Scan for the cell matching the given text and deliver its [x, y] coordinate at center. 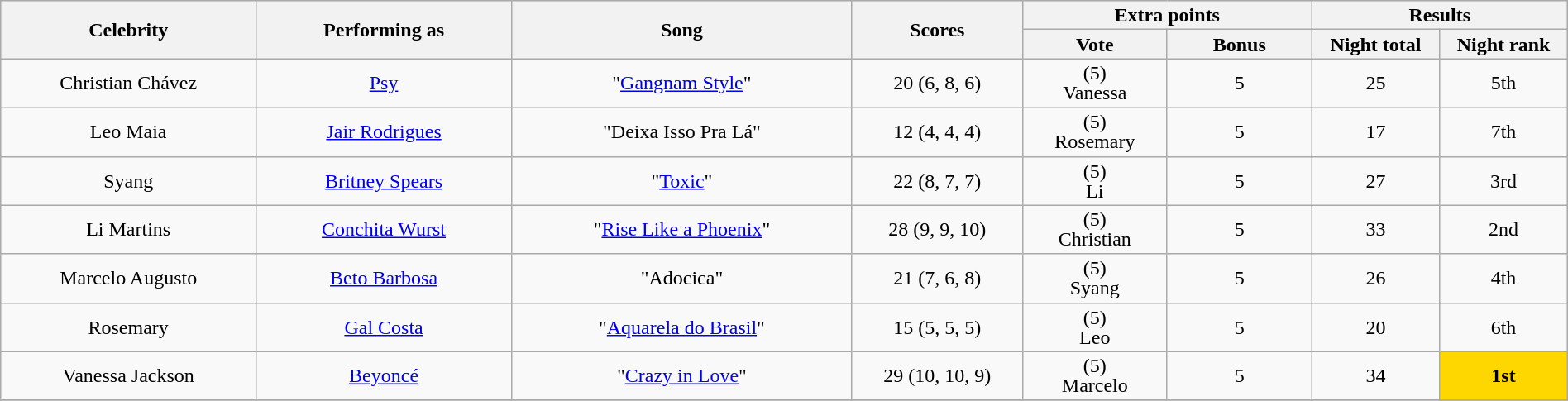
(5)Syang [1095, 278]
Psy [384, 83]
7th [1503, 132]
(5)Christian [1095, 230]
25 [1375, 83]
21 (7, 6, 8) [937, 278]
Song [682, 30]
(5)Li [1095, 180]
(5)Marcelo [1095, 375]
Bonus [1239, 45]
12 (4, 4, 4) [937, 132]
4th [1503, 278]
5th [1503, 83]
28 (9, 9, 10) [937, 230]
Scores [937, 30]
17 [1375, 132]
"Crazy in Love" [682, 375]
22 (8, 7, 7) [937, 180]
Li Martins [129, 230]
20 (6, 8, 6) [937, 83]
26 [1375, 278]
Marcelo Augusto [129, 278]
2nd [1503, 230]
"Aquarela do Brasil" [682, 327]
"Adocica" [682, 278]
"Rise Like a Phoenix" [682, 230]
Vote [1095, 45]
29 (10, 10, 9) [937, 375]
Syang [129, 180]
Leo Maia [129, 132]
Beyoncé [384, 375]
Results [1439, 15]
Celebrity [129, 30]
34 [1375, 375]
15 (5, 5, 5) [937, 327]
3rd [1503, 180]
1st [1503, 375]
Jair Rodrigues [384, 132]
Extra points [1167, 15]
Rosemary [129, 327]
Night rank [1503, 45]
Vanessa Jackson [129, 375]
Conchita Wurst [384, 230]
"Deixa Isso Pra Lá" [682, 132]
33 [1375, 230]
(5)Rosemary [1095, 132]
Christian Chávez [129, 83]
27 [1375, 180]
"Toxic" [682, 180]
Night total [1375, 45]
20 [1375, 327]
(5)Vanessa [1095, 83]
Beto Barbosa [384, 278]
Gal Costa [384, 327]
Performing as [384, 30]
6th [1503, 327]
"Gangnam Style" [682, 83]
Britney Spears [384, 180]
(5)Leo [1095, 327]
